Locate the cell with the specified text and output its (X, Y) center coordinate. 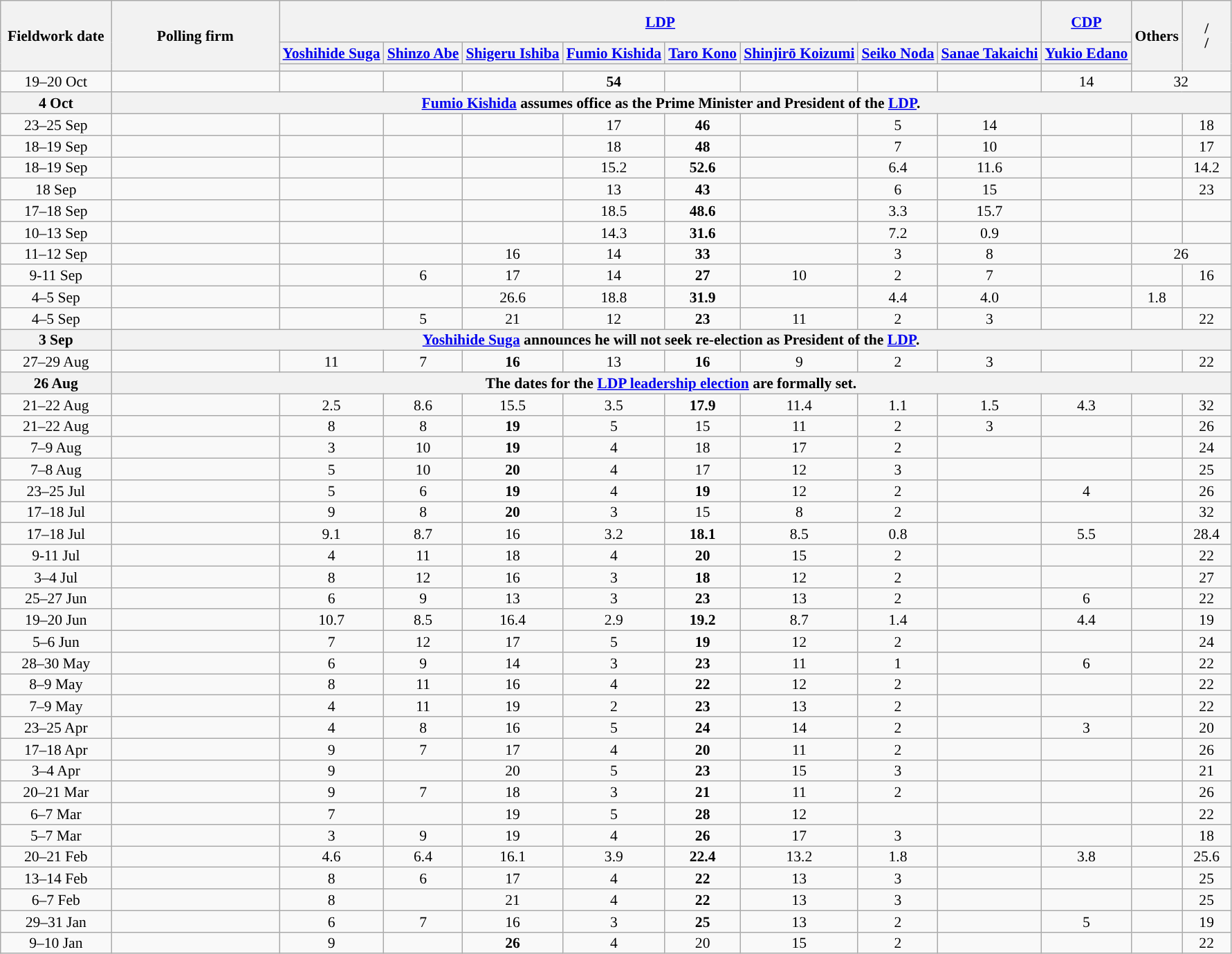
5–6 Jun (56, 642)
7–8 Aug (56, 469)
8–9 May (56, 685)
13.2 (799, 856)
26.6 (513, 297)
28 (703, 814)
16.4 (513, 620)
9.1 (332, 534)
4 Oct (56, 104)
Shigeru Ishiba (513, 53)
3.2 (614, 534)
17–18 Sep (56, 210)
17–18 Apr (56, 749)
15.7 (990, 210)
20–21 Feb (56, 856)
23–25 Apr (56, 728)
Taro Kono (703, 53)
Shinzo Abe (423, 53)
1.5 (990, 404)
18.5 (614, 210)
8.6 (423, 404)
Sanae Takaichi (990, 53)
Others (1157, 36)
25.6 (1206, 856)
31.9 (703, 297)
4.0 (990, 297)
3–4 Jul (56, 577)
26 Aug (56, 383)
18.8 (614, 297)
Fumio Kishida (614, 53)
20–21 Mar (56, 793)
7–9 Aug (56, 448)
6–7 Mar (56, 814)
3.3 (898, 210)
46 (703, 125)
1 (898, 663)
1.4 (898, 620)
9–10 Jan (56, 942)
19–20 Oct (56, 82)
48 (703, 147)
27–29 Aug (56, 361)
1.1 (898, 404)
23–25 Jul (56, 491)
14.2 (1206, 167)
29–31 Jan (56, 921)
CDP (1086, 21)
Yukio Edano (1086, 53)
3.8 (1086, 856)
9-11 Jul (56, 555)
33 (703, 253)
0.8 (898, 534)
Seiko Noda (898, 53)
48.6 (703, 210)
43 (703, 190)
3–4 Apr (56, 771)
Fumio Kishida assumes office as the Prime Minister and President of the LDP. (671, 104)
15.5 (513, 404)
4.3 (1086, 404)
54 (614, 82)
19.2 (703, 620)
The dates for the LDP leadership election are formally set. (671, 383)
11.4 (799, 404)
5.5 (1086, 534)
31.6 (703, 232)
2.5 (332, 404)
22.4 (703, 856)
Yoshihide Suga (332, 53)
11–12 Sep (56, 253)
11.6 (990, 167)
6–7 Feb (56, 899)
4.6 (332, 856)
23–25 Sep (56, 125)
LDP (661, 21)
28.4 (1206, 534)
9-11 Sep (56, 275)
3.9 (614, 856)
28–30 May (56, 663)
16.1 (513, 856)
Shinjirō Koizumi (799, 53)
0.9 (990, 232)
10–13 Sep (56, 232)
3.5 (614, 404)
18 Sep (56, 190)
19–20 Jun (56, 620)
Fieldwork date (56, 36)
25–27 Jun (56, 598)
52.6 (703, 167)
3 Sep (56, 340)
14.3 (614, 232)
10.7 (332, 620)
Yoshihide Suga announces he will not seek re-election as President of the LDP. (671, 340)
17.9 (703, 404)
// (1206, 36)
18.1 (703, 534)
2.9 (614, 620)
5–7 Mar (56, 836)
13–14 Feb (56, 879)
15.2 (614, 167)
7–9 May (56, 706)
7.2 (898, 232)
Polling firm (195, 36)
